Find where the given text appears and provide that cell's center as [X, Y] coordinate. 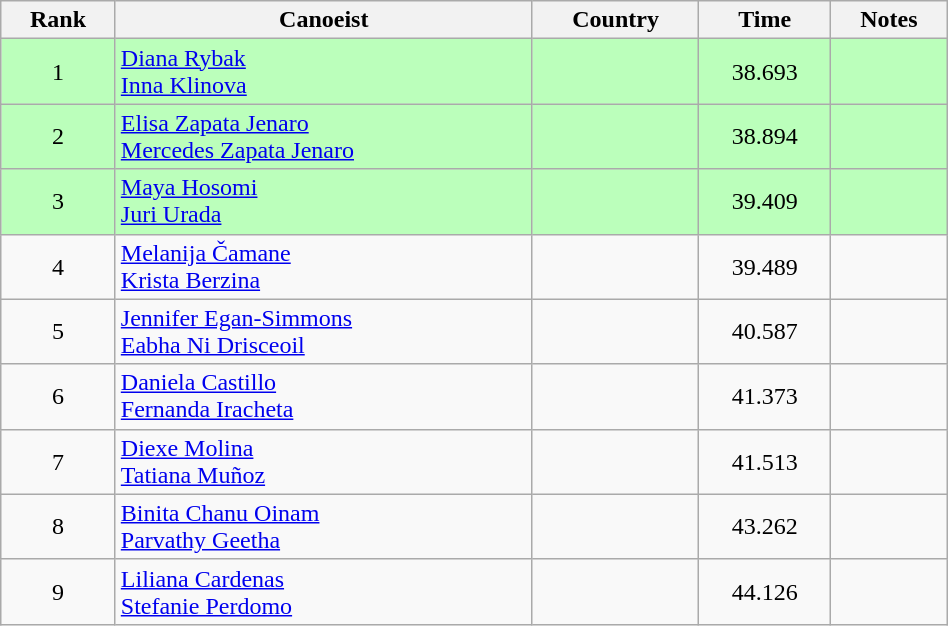
6 [58, 396]
Jennifer Egan-SimmonsEabha Ni Drisceoil [324, 332]
Melanija ČamaneKrista Berzina [324, 266]
41.373 [765, 396]
Elisa Zapata JenaroMercedes Zapata Jenaro [324, 136]
Notes [888, 20]
5 [58, 332]
Maya HosomiJuri Urada [324, 202]
Rank [58, 20]
Canoeist [324, 20]
Daniela CastilloFernanda Iracheta [324, 396]
39.409 [765, 202]
41.513 [765, 462]
40.587 [765, 332]
8 [58, 526]
Diexe MolinaTatiana Muñoz [324, 462]
7 [58, 462]
9 [58, 592]
Liliana CardenasStefanie Perdomo [324, 592]
4 [58, 266]
Binita Chanu OinamParvathy Geetha [324, 526]
43.262 [765, 526]
1 [58, 72]
39.489 [765, 266]
38.693 [765, 72]
Time [765, 20]
3 [58, 202]
2 [58, 136]
38.894 [765, 136]
44.126 [765, 592]
Country [616, 20]
Diana RybakInna Klinova [324, 72]
